For the text-containing cell, return its midpoint in [x, y] coordinate format. 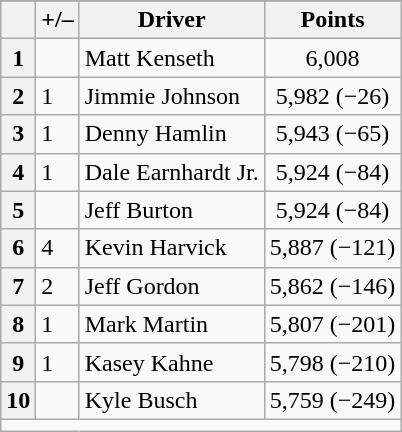
Jeff Gordon [172, 286]
Denny Hamlin [172, 134]
Mark Martin [172, 324]
6,008 [332, 58]
5 [18, 210]
5,862 (−146) [332, 286]
Points [332, 20]
Driver [172, 20]
Kevin Harvick [172, 248]
9 [18, 362]
Jeff Burton [172, 210]
5,759 (−249) [332, 400]
5,798 (−210) [332, 362]
Jimmie Johnson [172, 96]
Kasey Kahne [172, 362]
Dale Earnhardt Jr. [172, 172]
5,887 (−121) [332, 248]
10 [18, 400]
3 [18, 134]
5,807 (−201) [332, 324]
Matt Kenseth [172, 58]
Kyle Busch [172, 400]
8 [18, 324]
5,982 (−26) [332, 96]
5,943 (−65) [332, 134]
+/– [58, 20]
7 [18, 286]
6 [18, 248]
